Scan for the cell matching the given text and deliver its (x, y) coordinate at center. 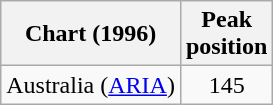
Chart (1996) (91, 34)
Peakposition (226, 34)
145 (226, 85)
Australia (ARIA) (91, 85)
